Search for the cell housing the specified text and yield its [x, y] center coordinate. 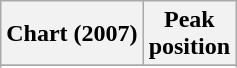
Chart (2007) [72, 34]
Peakposition [189, 34]
